Pinpoint the cell where the given text exists, returning its [X, Y] midpoint coordinate. 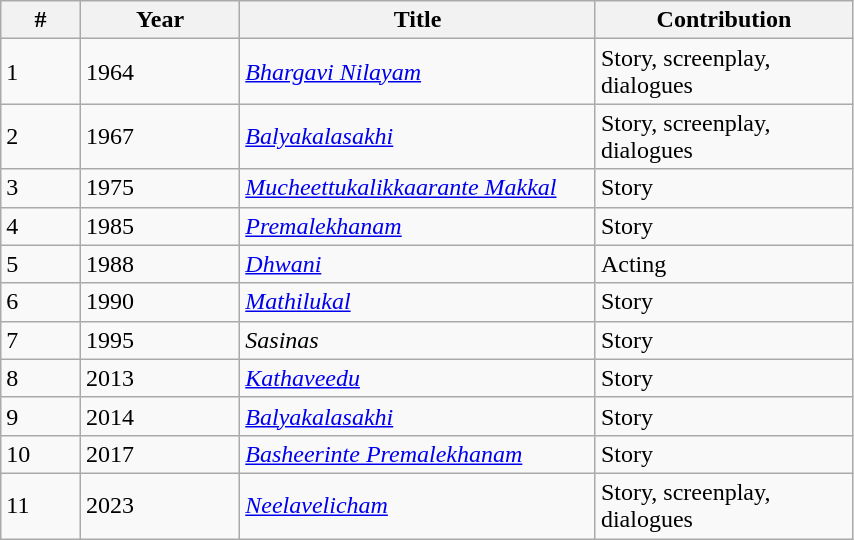
9 [41, 416]
2023 [160, 506]
1990 [160, 302]
1985 [160, 226]
Contribution [724, 20]
7 [41, 340]
5 [41, 264]
1 [41, 72]
Sasinas [418, 340]
1975 [160, 188]
1964 [160, 72]
1995 [160, 340]
4 [41, 226]
Premalekhanam [418, 226]
6 [41, 302]
2013 [160, 378]
1967 [160, 136]
Dhwani [418, 264]
Mucheettukalikkaarante Makkal [418, 188]
11 [41, 506]
Basheerinte Premalekhanam [418, 454]
2014 [160, 416]
# [41, 20]
3 [41, 188]
Title [418, 20]
10 [41, 454]
Bhargavi Nilayam [418, 72]
2017 [160, 454]
Acting [724, 264]
Kathaveedu [418, 378]
Neelavelicham [418, 506]
1988 [160, 264]
Mathilukal [418, 302]
Year [160, 20]
2 [41, 136]
8 [41, 378]
